Pinpoint the cell where the given text exists, returning its [X, Y] midpoint coordinate. 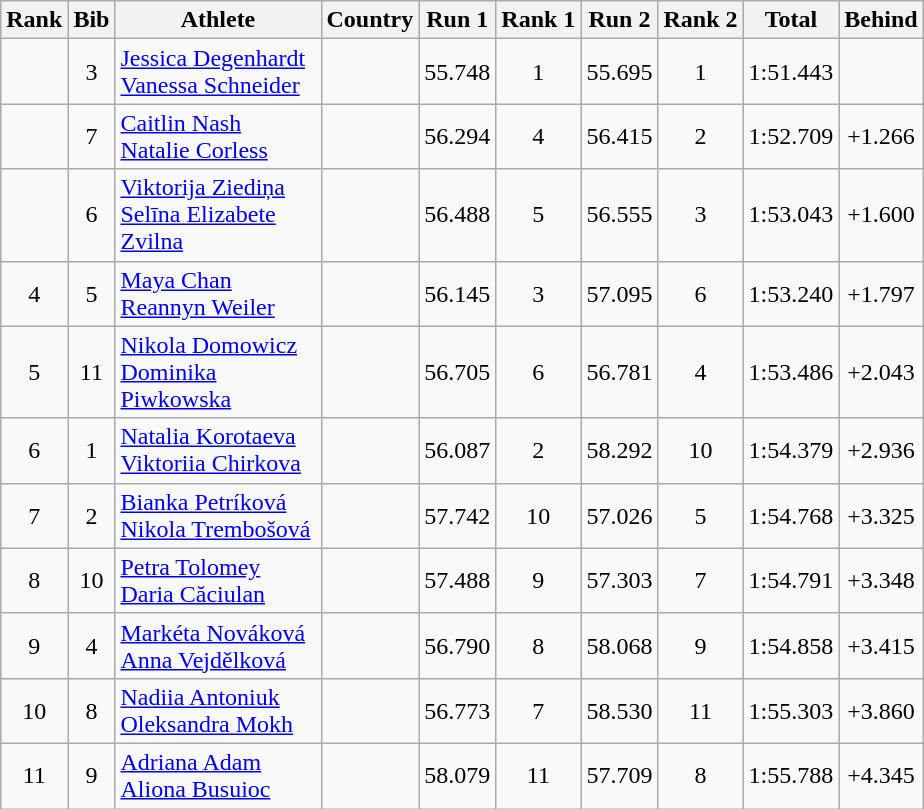
56.773 [458, 710]
56.781 [620, 372]
57.488 [458, 580]
Petra TolomeyDaria Căciulan [218, 580]
Adriana AdamAliona Busuioc [218, 776]
+1.797 [881, 294]
Bib [92, 20]
56.790 [458, 646]
58.292 [620, 450]
1:52.709 [791, 136]
1:54.379 [791, 450]
56.415 [620, 136]
55.748 [458, 72]
Nadiia AntoniukOleksandra Mokh [218, 710]
57.709 [620, 776]
Athlete [218, 20]
56.705 [458, 372]
Maya ChanReannyn Weiler [218, 294]
Run 1 [458, 20]
Rank 1 [538, 20]
Behind [881, 20]
+3.860 [881, 710]
56.087 [458, 450]
1:54.791 [791, 580]
+3.415 [881, 646]
Caitlin NashNatalie Corless [218, 136]
56.145 [458, 294]
57.742 [458, 516]
Rank [34, 20]
1:55.303 [791, 710]
57.026 [620, 516]
58.068 [620, 646]
1:54.858 [791, 646]
Natalia KorotaevaViktoriia Chirkova [218, 450]
56.555 [620, 215]
1:53.486 [791, 372]
+2.043 [881, 372]
Country [370, 20]
Total [791, 20]
Bianka PetríkováNikola Trembošová [218, 516]
1:51.443 [791, 72]
55.695 [620, 72]
1:53.240 [791, 294]
Run 2 [620, 20]
56.294 [458, 136]
Rank 2 [700, 20]
1:53.043 [791, 215]
+4.345 [881, 776]
+2.936 [881, 450]
Markéta NovákováAnna Vejdělková [218, 646]
58.530 [620, 710]
57.095 [620, 294]
1:54.768 [791, 516]
1:55.788 [791, 776]
+3.325 [881, 516]
Viktorija ZiediņaSelīna Elizabete Zvilna [218, 215]
58.079 [458, 776]
Jessica DegenhardtVanessa Schneider [218, 72]
+1.266 [881, 136]
57.303 [620, 580]
+1.600 [881, 215]
56.488 [458, 215]
Nikola DomowiczDominika Piwkowska [218, 372]
+3.348 [881, 580]
